Locate the cell with the specified text and output its [X, Y] center coordinate. 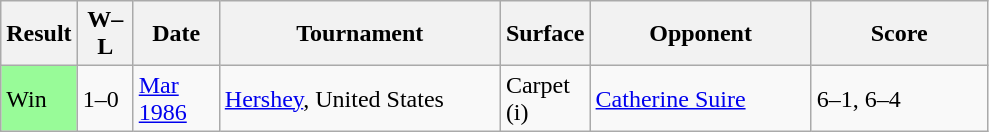
Result [39, 34]
Hershey, United States [360, 98]
Opponent [700, 34]
1–0 [105, 98]
Date [176, 34]
W–L [105, 34]
Carpet (i) [545, 98]
6–1, 6–4 [899, 98]
Mar 1986 [176, 98]
Catherine Suire [700, 98]
Win [39, 98]
Score [899, 34]
Surface [545, 34]
Tournament [360, 34]
